Determine the (X, Y) coordinate at the center of the cell enclosing the given text.  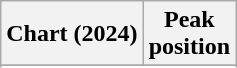
Peakposition (189, 34)
Chart (2024) (72, 34)
